Locate the cell with the specified text and output its (x, y) center coordinate. 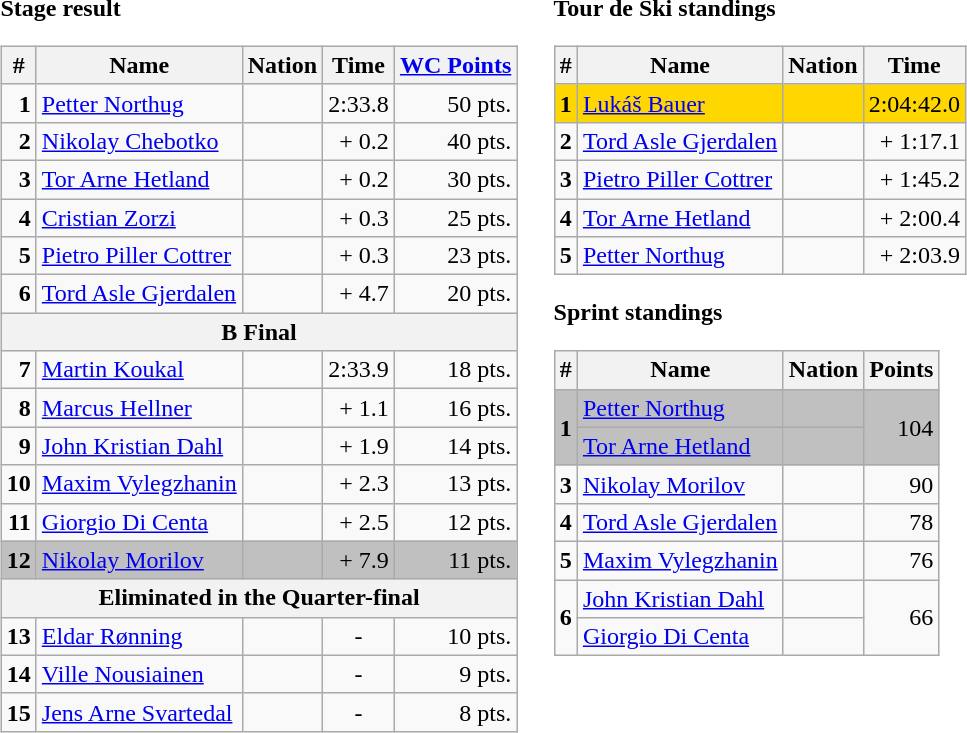
14 pts. (455, 446)
8 pts. (455, 712)
104 (902, 427)
Lukáš Bauer (680, 103)
25 pts. (455, 217)
+ 2:00.4 (914, 217)
90 (902, 484)
Martin Koukal (139, 370)
7 (18, 370)
Eliminated in the Quarter-final (259, 598)
Eldar Rønning (139, 636)
2:33.9 (359, 370)
15 (18, 712)
30 pts. (455, 179)
+ 4.7 (359, 294)
9 pts. (455, 674)
Marcus Hellner (139, 408)
+ 1.1 (359, 408)
+ 1:45.2 (914, 179)
B Final (259, 332)
+ 2:03.9 (914, 256)
Jens Arne Svartedal (139, 712)
66 (902, 618)
18 pts. (455, 370)
2:04:42.0 (914, 103)
10 (18, 484)
13 (18, 636)
Points (902, 370)
13 pts. (455, 484)
WC Points (455, 65)
11 pts. (455, 560)
+ 2.3 (359, 484)
10 pts. (455, 636)
11 (18, 522)
78 (902, 522)
2:33.8 (359, 103)
+ 2.5 (359, 522)
Ville Nousiainen (139, 674)
16 pts. (455, 408)
40 pts. (455, 141)
+ 1.9 (359, 446)
+ 7.9 (359, 560)
20 pts. (455, 294)
14 (18, 674)
Nikolay Chebotko (139, 141)
12 pts. (455, 522)
50 pts. (455, 103)
76 (902, 560)
12 (18, 560)
Cristian Zorzi (139, 217)
9 (18, 446)
+ 1:17.1 (914, 141)
8 (18, 408)
23 pts. (455, 256)
